Determine the (x, y) coordinate at the center of the cell enclosing the given text.  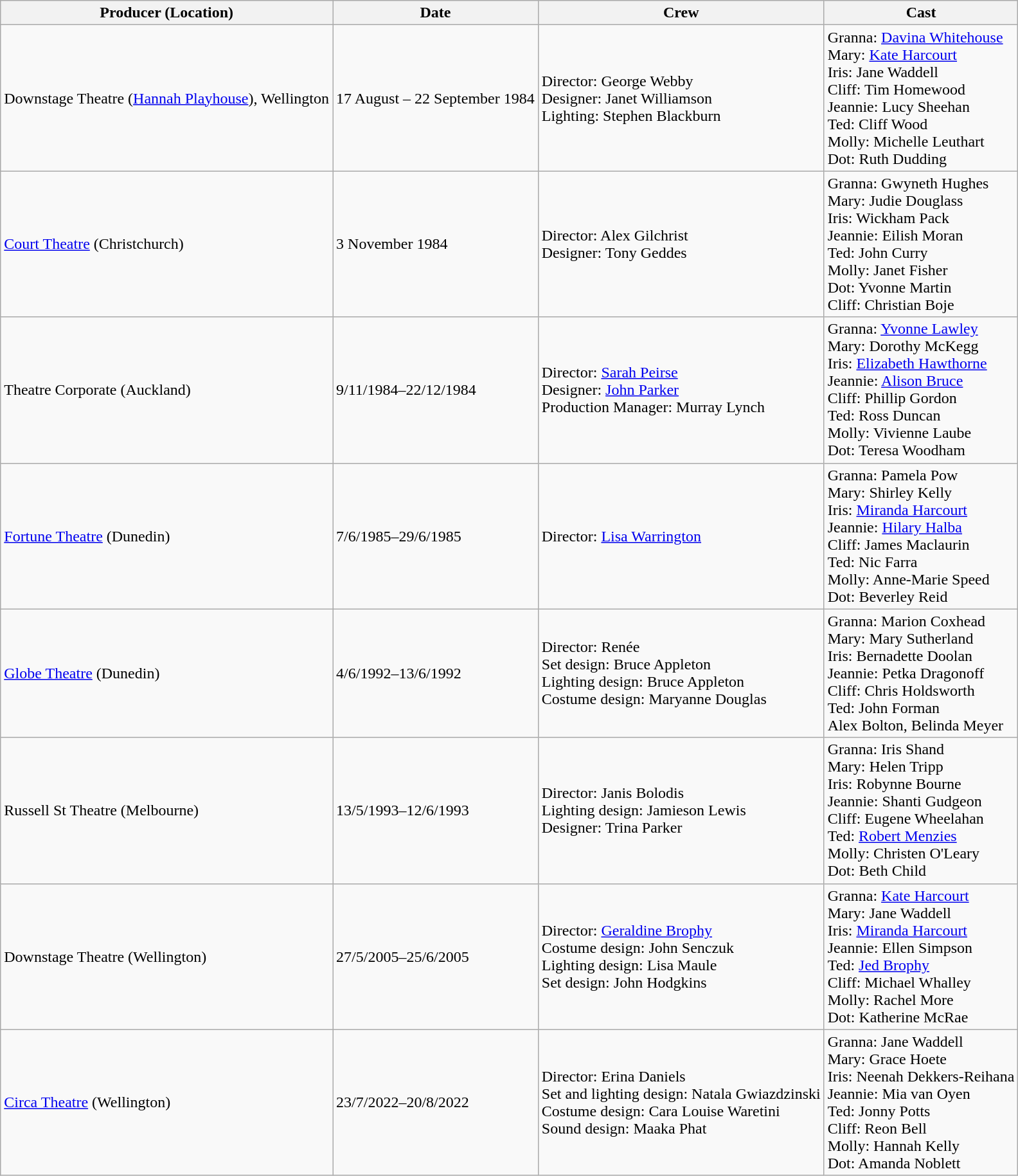
23/7/2022–20/8/2022 (436, 1102)
Director: Sarah PeirseDesigner: John ParkerProduction Manager: Murray Lynch (681, 390)
Russell St Theatre (Melbourne) (167, 810)
Crew (681, 13)
Theatre Corporate (Auckland) (167, 390)
Director: Erina DanielsSet and lighting design: Natala GwiazdzinskiCostume design: Cara Louise WaretiniSound design: Maaka Phat (681, 1102)
Date (436, 13)
13/5/1993–12/6/1993 (436, 810)
7/6/1985–29/6/1985 (436, 536)
Cast (921, 13)
9/11/1984–22/12/1984 (436, 390)
3 November 1984 (436, 244)
Producer (Location) (167, 13)
Director: RenéeSet design: Bruce AppletonLighting design: Bruce AppletonCostume design: Maryanne Douglas (681, 673)
Director: Lisa Warrington (681, 536)
Globe Theatre (Dunedin) (167, 673)
17 August – 22 September 1984 (436, 98)
Downstage Theatre (Wellington) (167, 957)
Director: Alex GilchristDesigner: Tony Geddes (681, 244)
Circa Theatre (Wellington) (167, 1102)
4/6/1992–13/6/1992 (436, 673)
27/5/2005–25/6/2005 (436, 957)
Fortune Theatre (Dunedin) (167, 536)
Downstage Theatre (Hannah Playhouse), Wellington (167, 98)
Court Theatre (Christchurch) (167, 244)
Director: Janis BolodisLighting design: Jamieson LewisDesigner: Trina Parker (681, 810)
Director: George WebbyDesigner: Janet WilliamsonLighting: Stephen Blackburn (681, 98)
Director: Geraldine BrophyCostume design: John SenczukLighting design: Lisa MauleSet design: John Hodgkins (681, 957)
